Return the (X, Y) coordinate for the center point of the cell that contains the specified text.  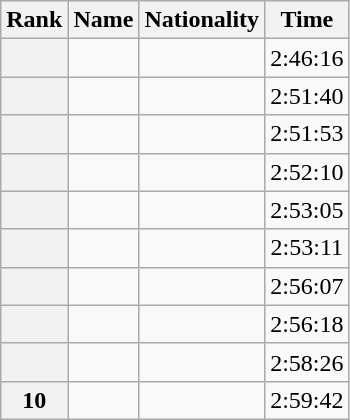
Nationality (202, 20)
2:56:07 (307, 286)
2:46:16 (307, 58)
2:51:53 (307, 134)
2:53:05 (307, 210)
2:59:42 (307, 400)
2:51:40 (307, 96)
Time (307, 20)
Name (104, 20)
2:53:11 (307, 248)
10 (34, 400)
Rank (34, 20)
2:58:26 (307, 362)
2:52:10 (307, 172)
2:56:18 (307, 324)
